Provide the [x, y] coordinate of the cell's center where the given text is located.  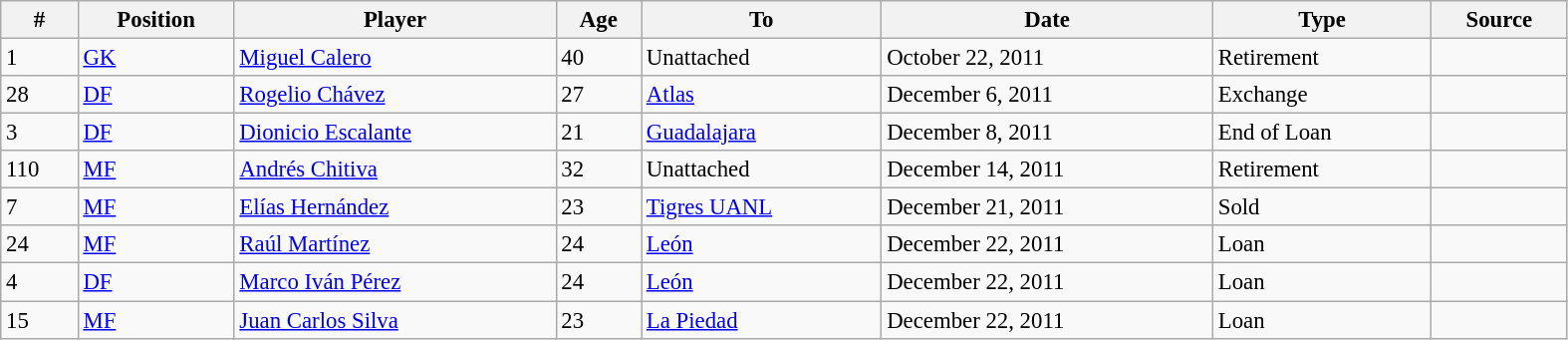
15 [40, 320]
1 [40, 58]
27 [599, 95]
3 [40, 133]
Miguel Calero [394, 58]
Player [394, 20]
To [761, 20]
110 [40, 170]
21 [599, 133]
Date [1048, 20]
Elías Hernández [394, 207]
Guadalajara [761, 133]
Age [599, 20]
December 6, 2011 [1048, 95]
Sold [1321, 207]
7 [40, 207]
32 [599, 170]
GK [155, 58]
December 21, 2011 [1048, 207]
Atlas [761, 95]
Marco Iván Pérez [394, 282]
4 [40, 282]
End of Loan [1321, 133]
Raúl Martínez [394, 244]
Juan Carlos Silva [394, 320]
# [40, 20]
Andrés Chitiva [394, 170]
Type [1321, 20]
Source [1499, 20]
Position [155, 20]
December 8, 2011 [1048, 133]
Tigres UANL [761, 207]
La Piedad [761, 320]
Exchange [1321, 95]
December 14, 2011 [1048, 170]
October 22, 2011 [1048, 58]
28 [40, 95]
Rogelio Chávez [394, 95]
40 [599, 58]
Dionicio Escalante [394, 133]
